Search for the cell housing the specified text and yield its [x, y] center coordinate. 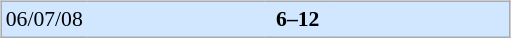
06/07/08 [44, 19]
6–12 [297, 19]
